Output the [X, Y] coordinate of the center of the cell containing the given text.  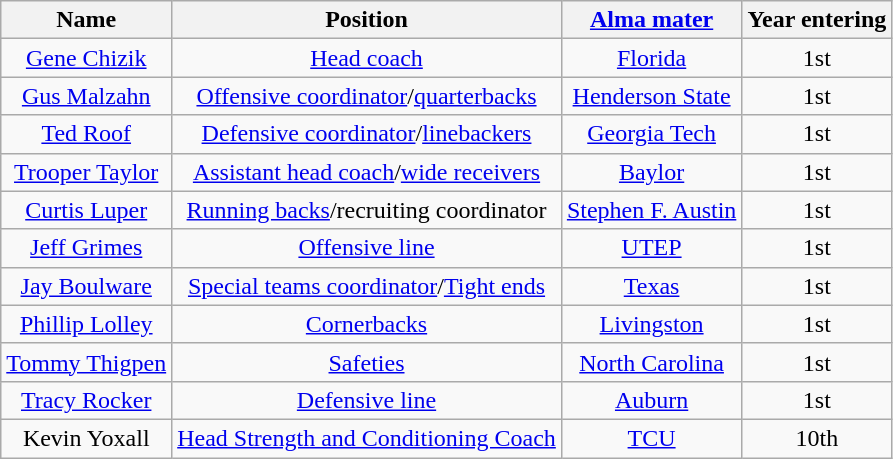
Gus Malzahn [86, 96]
Jeff Grimes [86, 248]
Assistant head coach/wide receivers [367, 172]
TCU [651, 438]
Alma mater [651, 20]
Phillip Lolley [86, 324]
Auburn [651, 400]
Special teams coordinator/Tight ends [367, 286]
Baylor [651, 172]
North Carolina [651, 362]
Texas [651, 286]
Henderson State [651, 96]
Position [367, 20]
Jay Boulware [86, 286]
Safeties [367, 362]
Florida [651, 58]
Georgia Tech [651, 134]
Running backs/recruiting coordinator [367, 210]
Ted Roof [86, 134]
Offensive line [367, 248]
Defensive coordinator/linebackers [367, 134]
Year entering [817, 20]
Name [86, 20]
Tommy Thigpen [86, 362]
Livingston [651, 324]
Trooper Taylor [86, 172]
Head Strength and Conditioning Coach [367, 438]
Defensive line [367, 400]
Offensive coordinator/quarterbacks [367, 96]
Gene Chizik [86, 58]
Kevin Yoxall [86, 438]
UTEP [651, 248]
Curtis Luper [86, 210]
Head coach [367, 58]
Cornerbacks [367, 324]
10th [817, 438]
Stephen F. Austin [651, 210]
Tracy Rocker [86, 400]
